Return the (X, Y) coordinate for the center point of the cell that contains the specified text.  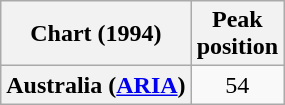
Australia (ARIA) (96, 85)
Chart (1994) (96, 34)
54 (237, 85)
Peakposition (237, 34)
